Capture the cell that displays the provided text and extract its (x, y) central coordinate. 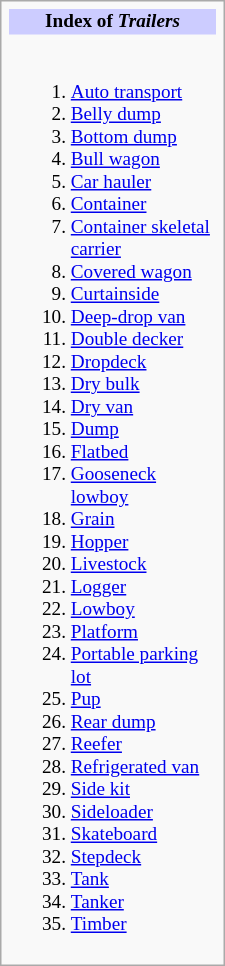
Index of Trailers (112, 22)
